Return the (x, y) coordinate for the center point of the cell that contains the specified text.  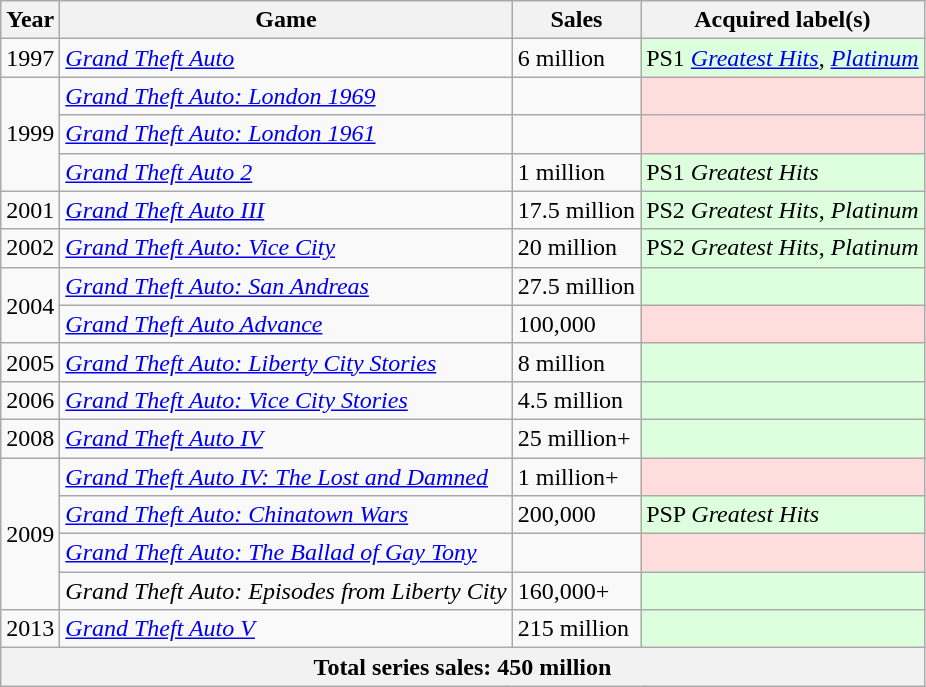
1 million (576, 172)
20 million (576, 248)
Grand Theft Auto IV: The Lost and Damned (286, 477)
Grand Theft Auto V (286, 629)
Grand Theft Auto: Chinatown Wars (286, 515)
8 million (576, 362)
4.5 million (576, 400)
215 million (576, 629)
2005 (30, 362)
Year (30, 20)
1999 (30, 134)
Grand Theft Auto: Vice City Stories (286, 400)
Game (286, 20)
2006 (30, 400)
Grand Theft Auto IV (286, 438)
1 million+ (576, 477)
160,000+ (576, 591)
PSP Greatest Hits (783, 515)
100,000 (576, 324)
2013 (30, 629)
6 million (576, 58)
Grand Theft Auto: The Ballad of Gay Tony (286, 553)
17.5 million (576, 210)
Grand Theft Auto III (286, 210)
27.5 million (576, 286)
2001 (30, 210)
Grand Theft Auto: Vice City (286, 248)
2004 (30, 305)
1997 (30, 58)
2009 (30, 534)
200,000 (576, 515)
Grand Theft Auto Advance (286, 324)
Sales (576, 20)
PS1 Greatest Hits, Platinum (783, 58)
Grand Theft Auto: London 1969 (286, 96)
Grand Theft Auto (286, 58)
2002 (30, 248)
Acquired label(s) (783, 20)
Grand Theft Auto: San Andreas (286, 286)
2008 (30, 438)
Total series sales: 450 million (462, 667)
Grand Theft Auto 2 (286, 172)
PS1 Greatest Hits (783, 172)
Grand Theft Auto: Liberty City Stories (286, 362)
25 million+ (576, 438)
Grand Theft Auto: Episodes from Liberty City (286, 591)
Grand Theft Auto: London 1961 (286, 134)
